Extract the (x, y) coordinate from the center of the cell holding the provided text.  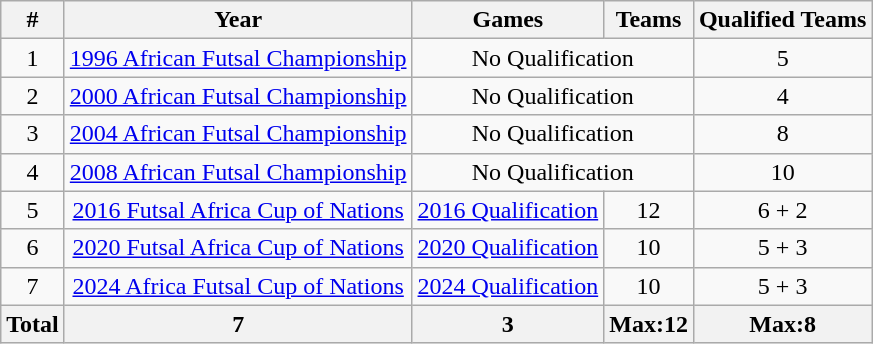
2 (33, 96)
Qualified Teams (782, 20)
2024 Qualification (508, 286)
# (33, 20)
6 (33, 248)
Max:8 (782, 324)
2004 African Futsal Championship (238, 134)
Total (33, 324)
2016 Qualification (508, 210)
2020 Qualification (508, 248)
12 (649, 210)
2020 Futsal Africa Cup of Nations (238, 248)
1 (33, 58)
2016 Futsal Africa Cup of Nations (238, 210)
1996 African Futsal Championship (238, 58)
Teams (649, 20)
2008 African Futsal Championship (238, 172)
Games (508, 20)
2000 African Futsal Championship (238, 96)
Max:12 (649, 324)
8 (782, 134)
6 + 2 (782, 210)
Year (238, 20)
2024 Africa Futsal Cup of Nations (238, 286)
